Identify which cell holds the provided text, then report its [x, y] central coordinate. 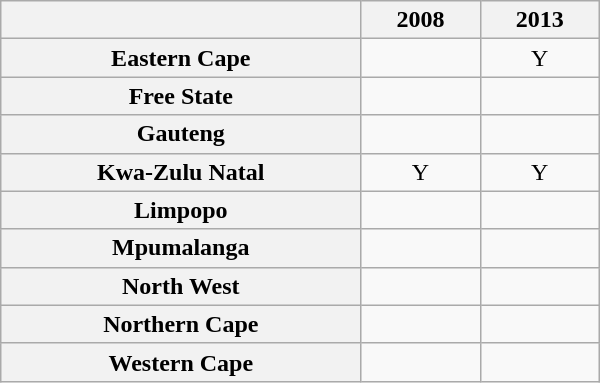
2013 [540, 20]
Free State [181, 96]
Western Cape [181, 362]
Limpopo [181, 210]
Mpumalanga [181, 248]
Gauteng [181, 134]
North West [181, 286]
Eastern Cape [181, 58]
2008 [420, 20]
Kwa-Zulu Natal [181, 172]
Northern Cape [181, 324]
